For the text-containing cell, return its midpoint in [X, Y] coordinate format. 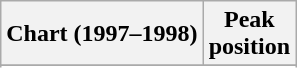
Chart (1997–1998) [102, 34]
Peakposition [249, 34]
